Find where the given text appears and provide that cell's center as [x, y] coordinate. 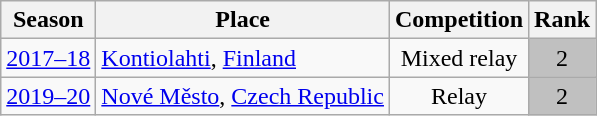
2017–18 [48, 58]
Mixed relay [458, 58]
Relay [458, 96]
Competition [458, 20]
Season [48, 20]
2019–20 [48, 96]
Rank [562, 20]
Kontiolahti, Finland [243, 58]
Place [243, 20]
Nové Město, Czech Republic [243, 96]
